Determine the [x, y] coordinate at the center of the cell enclosing the given text.  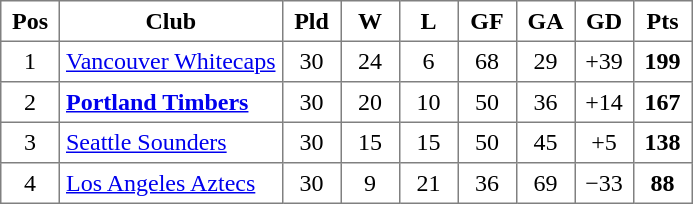
20 [370, 102]
Seattle Sounders [170, 142]
GA [545, 21]
Pts [662, 21]
+14 [604, 102]
6 [428, 61]
4 [30, 183]
W [370, 21]
Pos [30, 21]
3 [30, 142]
Portland Timbers [170, 102]
138 [662, 142]
21 [428, 183]
−33 [604, 183]
Los Angeles Aztecs [170, 183]
69 [545, 183]
2 [30, 102]
Vancouver Whitecaps [170, 61]
GF [487, 21]
24 [370, 61]
9 [370, 183]
GD [604, 21]
L [428, 21]
Club [170, 21]
199 [662, 61]
29 [545, 61]
+39 [604, 61]
Pld [311, 21]
167 [662, 102]
+5 [604, 142]
88 [662, 183]
45 [545, 142]
10 [428, 102]
1 [30, 61]
68 [487, 61]
